Search for the cell housing the specified text and yield its (x, y) center coordinate. 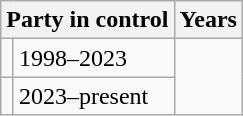
Years (208, 20)
2023–present (94, 96)
Party in control (88, 20)
1998–2023 (94, 58)
